Output the (X, Y) coordinate of the center of the cell containing the given text.  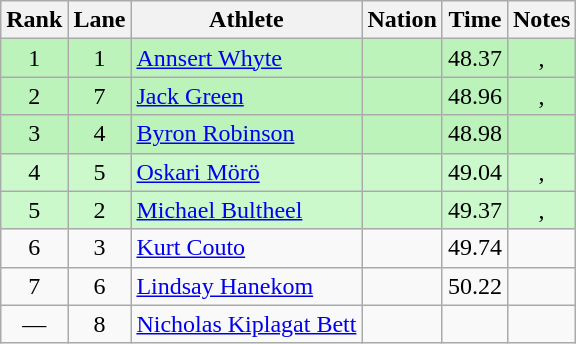
48.37 (474, 58)
Lane (100, 20)
Time (474, 20)
Athlete (246, 20)
Michael Bultheel (246, 210)
49.74 (474, 248)
Annsert Whyte (246, 58)
Byron Robinson (246, 134)
48.98 (474, 134)
Notes (541, 20)
Nation (402, 20)
— (34, 324)
48.96 (474, 96)
Lindsay Hanekom (246, 286)
Kurt Couto (246, 248)
8 (100, 324)
Oskari Mörö (246, 172)
49.37 (474, 210)
Rank (34, 20)
49.04 (474, 172)
Jack Green (246, 96)
Nicholas Kiplagat Bett (246, 324)
50.22 (474, 286)
